From the cell containing the given text, extract its center point as (x, y) coordinate. 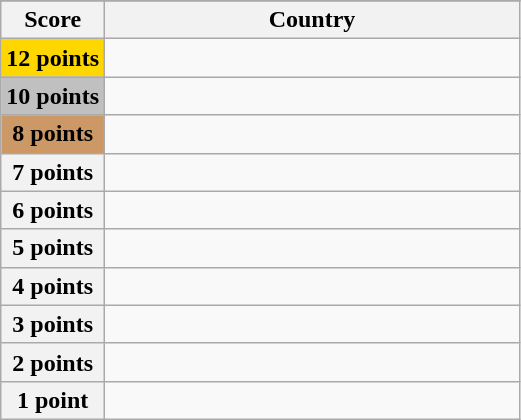
Country (312, 20)
7 points (53, 172)
2 points (53, 362)
Score (53, 20)
5 points (53, 248)
6 points (53, 210)
1 point (53, 400)
10 points (53, 96)
3 points (53, 324)
4 points (53, 286)
8 points (53, 134)
12 points (53, 58)
